Detect which cell encompasses the target text, then output its (x, y) center coordinate. 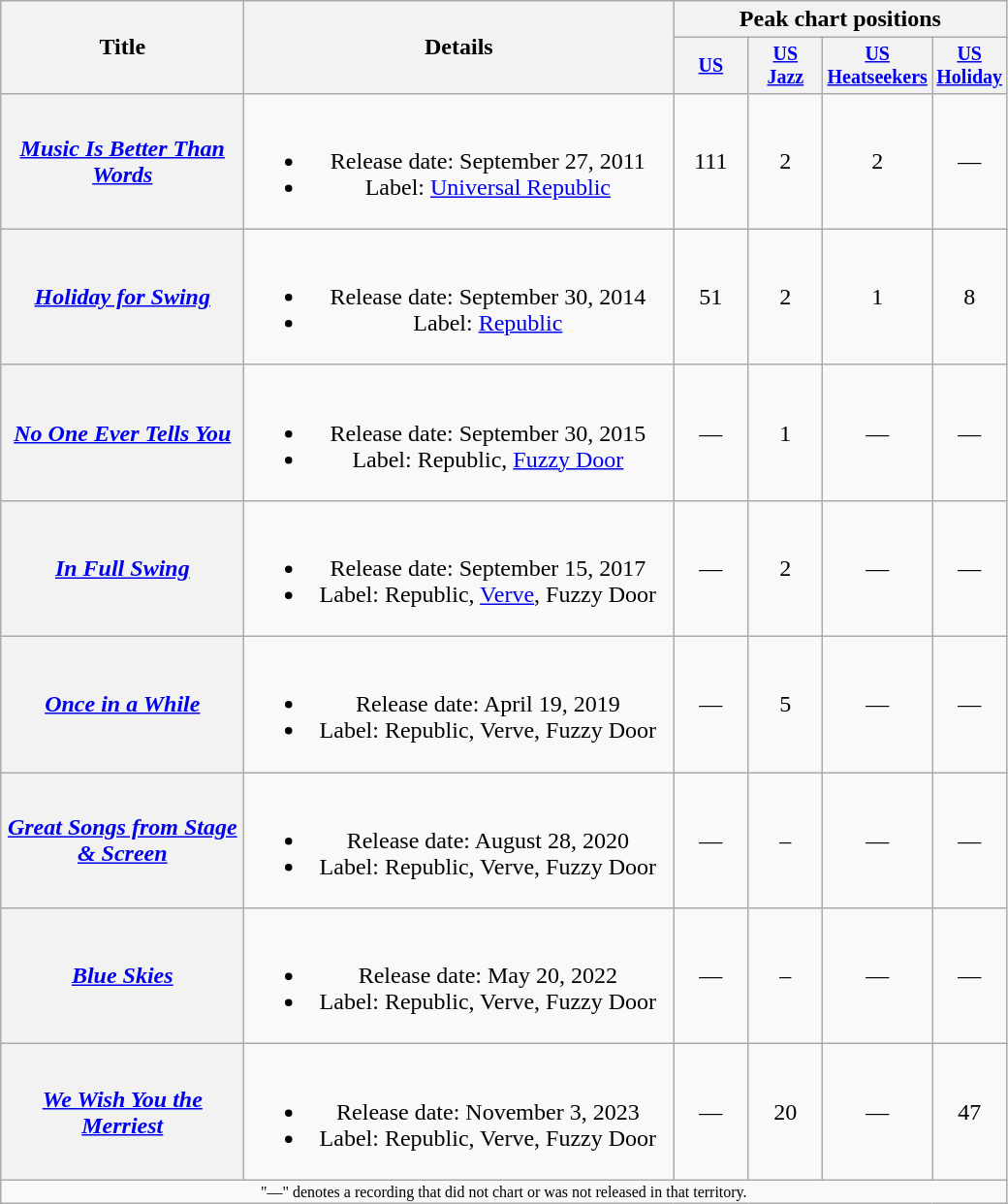
Blue Skies (122, 976)
"—" denotes a recording that did not chart or was not released in that territory. (504, 1191)
USJazz (785, 66)
Great Songs from Stage & Screen (122, 840)
USHeatseekers (878, 66)
US (711, 66)
Release date: September 15, 2017Label: Republic, Verve, Fuzzy Door (459, 568)
Release date: May 20, 2022Label: Republic, Verve, Fuzzy Door (459, 976)
Once in a While (122, 705)
Title (122, 48)
Music Is Better Than Words (122, 161)
20 (785, 1112)
In Full Swing (122, 568)
47 (969, 1112)
Peak chart positions (840, 19)
5 (785, 705)
Release date: September 30, 2015Label: Republic, Fuzzy Door (459, 432)
51 (711, 297)
Release date: April 19, 2019Label: Republic, Verve, Fuzzy Door (459, 705)
Release date: November 3, 2023Label: Republic, Verve, Fuzzy Door (459, 1112)
USHoliday (969, 66)
Release date: September 30, 2014Label: Republic (459, 297)
Release date: August 28, 2020Label: Republic, Verve, Fuzzy Door (459, 840)
111 (711, 161)
Release date: September 27, 2011Label: Universal Republic (459, 161)
We Wish You the Merriest (122, 1112)
Details (459, 48)
No One Ever Tells You (122, 432)
8 (969, 297)
Holiday for Swing (122, 297)
